Extract the (X, Y) coordinate from the center of the cell holding the provided text.  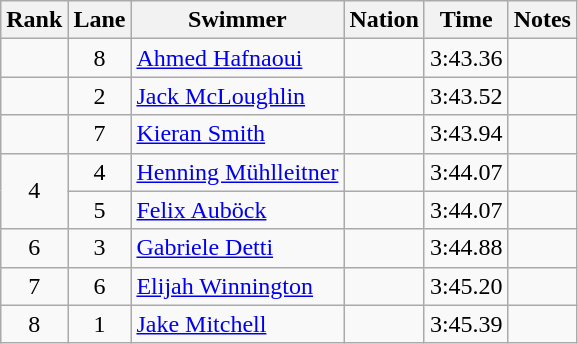
2 (100, 96)
3:43.36 (466, 58)
Jake Mitchell (238, 324)
Elijah Winnington (238, 286)
3:45.20 (466, 286)
Swimmer (238, 20)
3 (100, 248)
3:44.88 (466, 248)
Nation (384, 20)
Henning Mühlleitner (238, 172)
3:43.94 (466, 134)
Time (466, 20)
Jack McLoughlin (238, 96)
Kieran Smith (238, 134)
Felix Auböck (238, 210)
3:45.39 (466, 324)
3:43.52 (466, 96)
5 (100, 210)
Gabriele Detti (238, 248)
Ahmed Hafnaoui (238, 58)
Rank (34, 20)
1 (100, 324)
Lane (100, 20)
Notes (542, 20)
